Output the (x, y) coordinate of the center of the cell containing the given text.  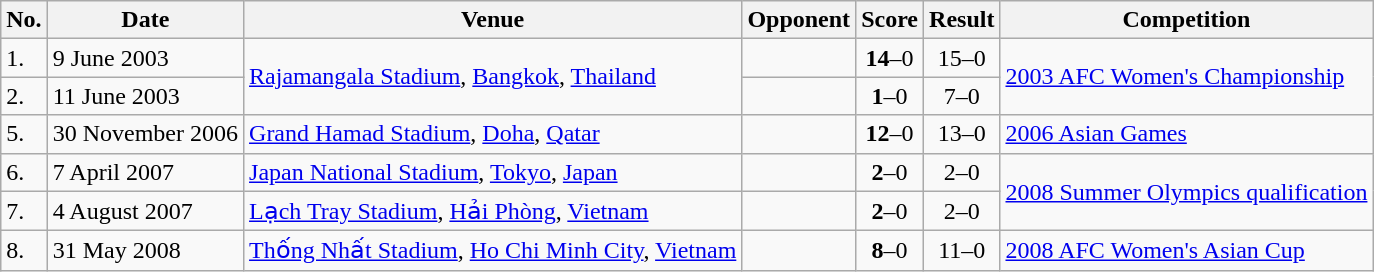
4 August 2007 (145, 211)
12–0 (890, 134)
Lạch Tray Stadium, Hải Phòng, Vietnam (493, 211)
2006 Asian Games (1186, 134)
15–0 (962, 58)
Date (145, 20)
2003 AFC Women's Championship (1186, 77)
Result (962, 20)
9 June 2003 (145, 58)
Japan National Stadium, Tokyo, Japan (493, 172)
2008 Summer Olympics qualification (1186, 192)
Venue (493, 20)
1. (24, 58)
11 June 2003 (145, 96)
No. (24, 20)
Thống Nhất Stadium, Ho Chi Minh City, Vietnam (493, 251)
5. (24, 134)
31 May 2008 (145, 251)
Opponent (799, 20)
7. (24, 211)
2. (24, 96)
Competition (1186, 20)
1–0 (890, 96)
8–0 (890, 251)
8. (24, 251)
6. (24, 172)
Score (890, 20)
30 November 2006 (145, 134)
7 April 2007 (145, 172)
7–0 (962, 96)
13–0 (962, 134)
2008 AFC Women's Asian Cup (1186, 251)
Rajamangala Stadium, Bangkok, Thailand (493, 77)
14–0 (890, 58)
Grand Hamad Stadium, Doha, Qatar (493, 134)
11–0 (962, 251)
